Pinpoint the cell where the given text exists, returning its [x, y] midpoint coordinate. 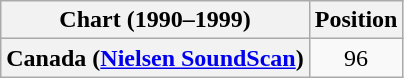
Chart (1990–1999) [155, 20]
96 [356, 58]
Position [356, 20]
Canada (Nielsen SoundScan) [155, 58]
